Identify which cell holds the provided text, then report its (x, y) central coordinate. 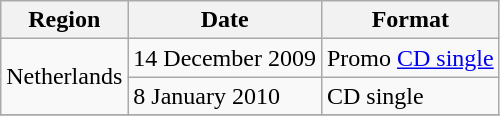
Promo CD single (410, 58)
Date (225, 20)
Region (64, 20)
Netherlands (64, 77)
Format (410, 20)
8 January 2010 (225, 96)
14 December 2009 (225, 58)
CD single (410, 96)
